Output the [x, y] coordinate of the center of the cell containing the given text.  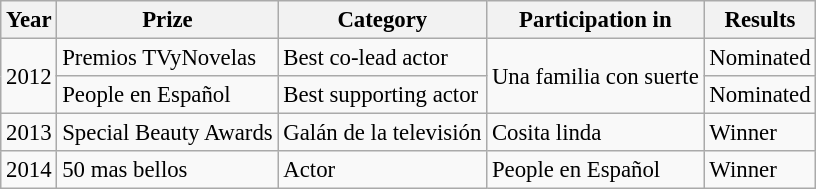
Galán de la televisión [382, 133]
Best co-lead actor [382, 58]
2014 [29, 170]
Year [29, 20]
Best supporting actor [382, 95]
2012 [29, 76]
Cosita linda [596, 133]
Actor [382, 170]
Participation in [596, 20]
2013 [29, 133]
50 mas bellos [168, 170]
Una familia con suerte [596, 76]
Category [382, 20]
Special Beauty Awards [168, 133]
Results [760, 20]
Premios TVyNovelas [168, 58]
Prize [168, 20]
